Return (x, y) of the center of cell containing provided text 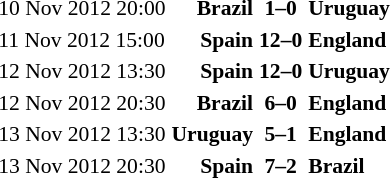
6–0 (281, 102)
5–1 (281, 134)
Brazil (212, 102)
Uruguay (212, 134)
